Output the (x, y) coordinate of the center of the cell containing the given text.  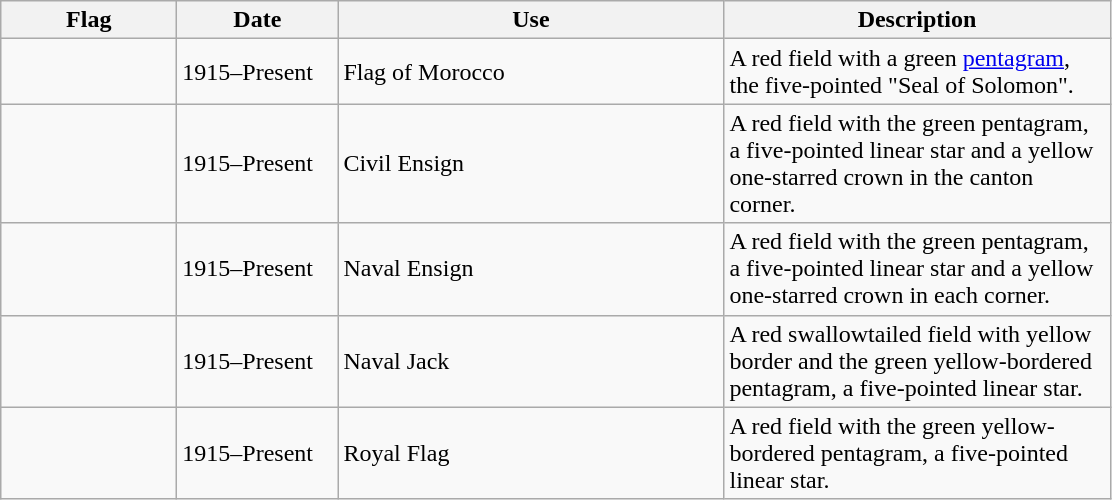
Civil Ensign (531, 164)
A red field with the green pentagram, a five-pointed linear star and a yellow one-starred crown in each corner. (917, 269)
A red field with the green yellow-bordered pentagram, a five-pointed linear star. (917, 453)
Naval Jack (531, 361)
A red field with a green pentagram, the five-pointed "Seal of Solomon". (917, 72)
Flag (89, 20)
Description (917, 20)
Use (531, 20)
A red swallowtailed field with yellow border and the green yellow-bordered pentagram, a five-pointed linear star. (917, 361)
A red field with the green pentagram, a five-pointed linear star and a yellow one-starred crown in the canton corner. (917, 164)
Naval Ensign (531, 269)
Flag of Morocco (531, 72)
Date (258, 20)
Royal Flag (531, 453)
